Search for the cell housing the specified text and yield its (X, Y) center coordinate. 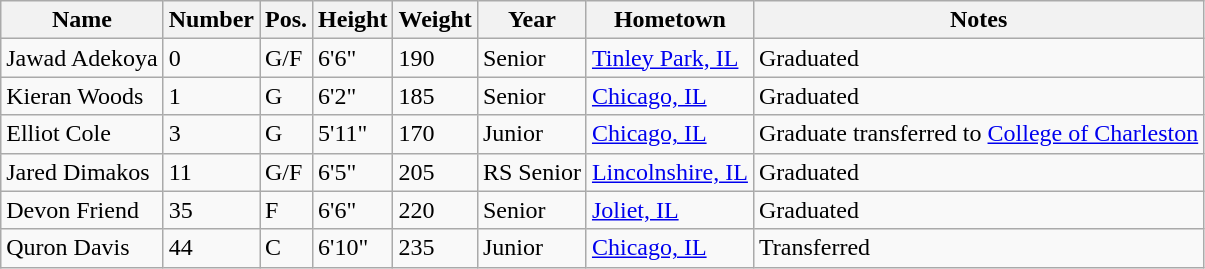
235 (435, 248)
190 (435, 58)
6'2" (353, 96)
205 (435, 172)
Height (353, 20)
185 (435, 96)
6'5" (353, 172)
Year (532, 20)
5'11" (353, 134)
3 (211, 134)
220 (435, 210)
Graduate transferred to College of Charleston (978, 134)
44 (211, 248)
RS Senior (532, 172)
Kieran Woods (82, 96)
Tinley Park, IL (670, 58)
Quron Davis (82, 248)
6'10" (353, 248)
170 (435, 134)
Devon Friend (82, 210)
Lincolnshire, IL (670, 172)
Jawad Adekoya (82, 58)
Notes (978, 20)
Elliot Cole (82, 134)
Transferred (978, 248)
Pos. (286, 20)
0 (211, 58)
35 (211, 210)
C (286, 248)
11 (211, 172)
Jared Dimakos (82, 172)
F (286, 210)
Name (82, 20)
Number (211, 20)
Joliet, IL (670, 210)
Hometown (670, 20)
Weight (435, 20)
1 (211, 96)
